Locate the cell with the specified text and output its [x, y] center coordinate. 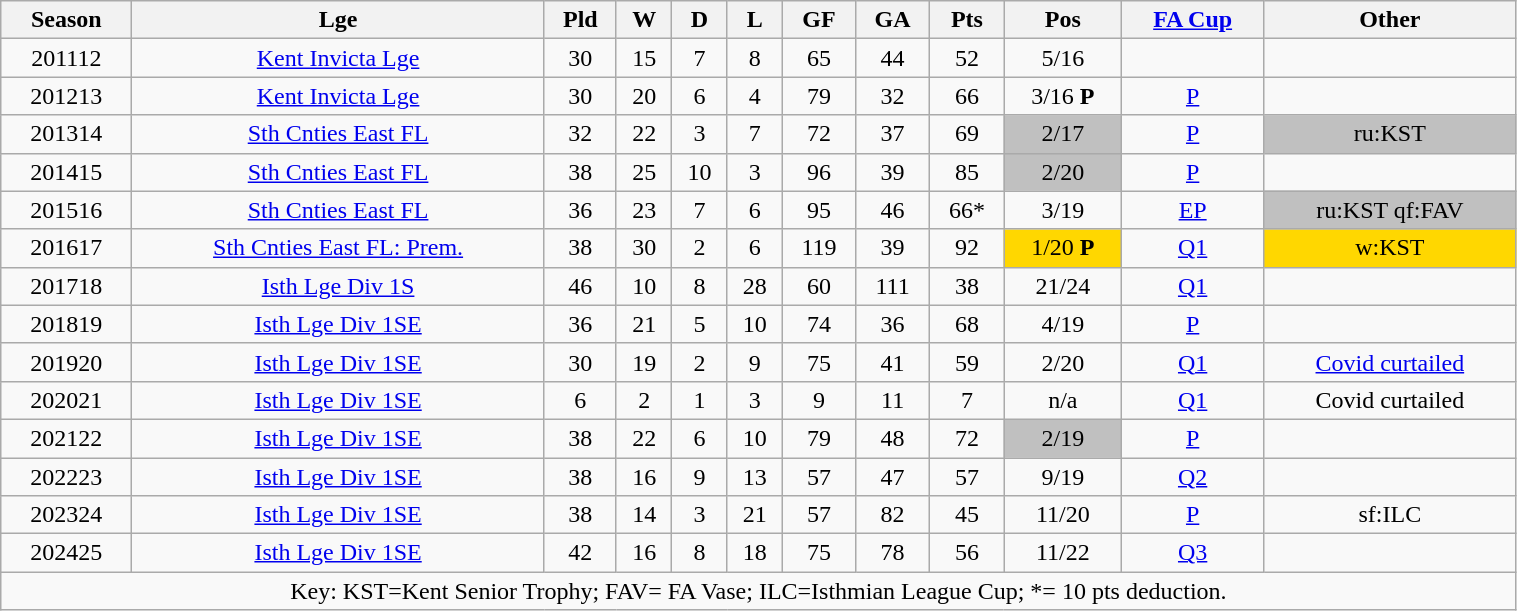
w:KST [1390, 248]
52 [967, 58]
Lge [338, 20]
41 [892, 362]
45 [967, 515]
FA Cup [1193, 20]
Key: KST=Kent Senior Trophy; FAV= FA Vase; ILC=Isthmian League Cup; *= 10 pts deduction. [758, 591]
66* [967, 210]
74 [820, 324]
23 [644, 210]
69 [967, 134]
56 [967, 553]
2/17 [1063, 134]
68 [967, 324]
25 [644, 172]
11 [892, 400]
85 [967, 172]
201314 [66, 134]
202021 [66, 400]
3/16 P [1063, 96]
Q3 [1193, 553]
Pos [1063, 20]
L [754, 20]
20 [644, 96]
9/19 [1063, 477]
92 [967, 248]
28 [754, 286]
202324 [66, 515]
D [700, 20]
66 [967, 96]
EP [1193, 210]
119 [820, 248]
Season [66, 20]
201415 [66, 172]
4 [754, 96]
5/16 [1063, 58]
14 [644, 515]
202425 [66, 553]
95 [820, 210]
42 [580, 553]
2/19 [1063, 438]
201718 [66, 286]
1 [700, 400]
3/19 [1063, 210]
ru:KST [1390, 134]
201112 [66, 58]
Q2 [1193, 477]
19 [644, 362]
59 [967, 362]
201213 [66, 96]
n/a [1063, 400]
Isth Lge Div 1S [338, 286]
Sth Cnties East FL: Prem. [338, 248]
11/20 [1063, 515]
60 [820, 286]
201617 [66, 248]
21/24 [1063, 286]
82 [892, 515]
ru:KST qf:FAV [1390, 210]
201819 [66, 324]
201516 [66, 210]
GF [820, 20]
202122 [66, 438]
GA [892, 20]
201920 [66, 362]
5 [700, 324]
96 [820, 172]
65 [820, 58]
13 [754, 477]
Pld [580, 20]
78 [892, 553]
11/22 [1063, 553]
1/20 P [1063, 248]
47 [892, 477]
sf:ILC [1390, 515]
Pts [967, 20]
44 [892, 58]
Other [1390, 20]
37 [892, 134]
18 [754, 553]
202223 [66, 477]
111 [892, 286]
48 [892, 438]
W [644, 20]
4/19 [1063, 324]
15 [644, 58]
